From the cell containing the given text, extract its center point as [X, Y] coordinate. 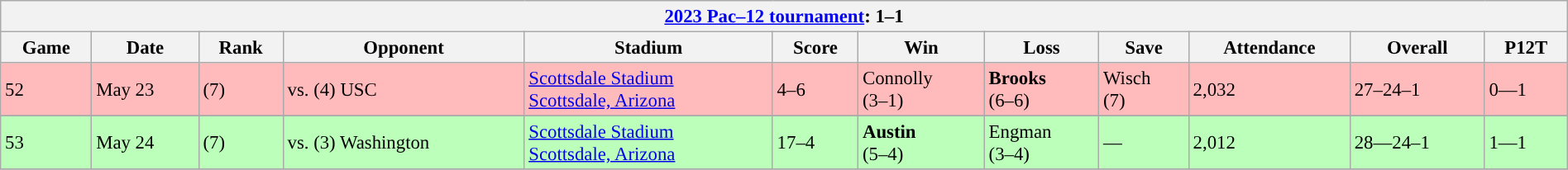
Overall [1417, 47]
Score [815, 47]
2,032 [1269, 89]
2,012 [1269, 144]
P12T [1526, 47]
May 23 [146, 89]
52 [46, 89]
Attendance [1269, 47]
27–24–1 [1417, 89]
— [1145, 144]
Brooks(6–6) [1041, 89]
0—1 [1526, 89]
Austin (5–4) [921, 144]
Save [1145, 47]
Rank [241, 47]
vs. (3) Washington [404, 144]
May 24 [146, 144]
Engman(3–4) [1041, 144]
Game [46, 47]
17–4 [815, 144]
Stadium [648, 47]
1—1 [1526, 144]
Date [146, 47]
53 [46, 144]
Wisch(7) [1145, 89]
Connolly(3–1) [921, 89]
28—24–1 [1417, 144]
4–6 [815, 89]
vs. (4) USC [404, 89]
Loss [1041, 47]
Opponent [404, 47]
Win [921, 47]
2023 Pac–12 tournament: 1–1 [784, 17]
